Identify which cell holds the provided text, then report its [X, Y] central coordinate. 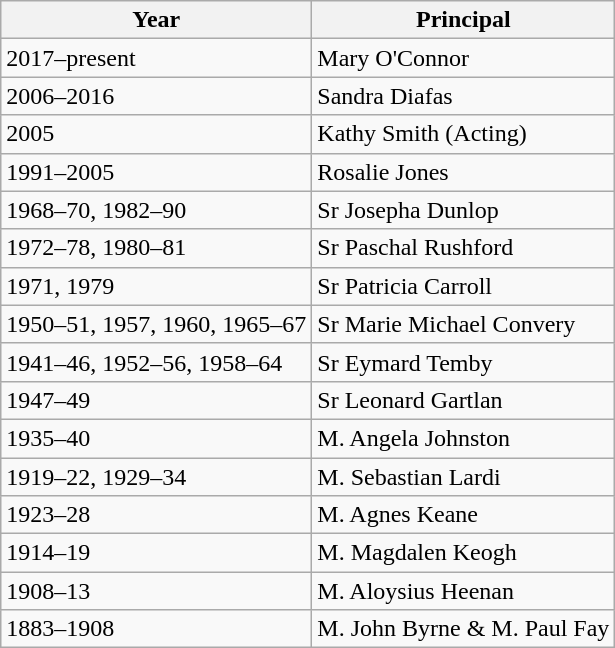
2005 [156, 134]
Sr Marie Michael Convery [464, 324]
M. Sebastian Lardi [464, 477]
Principal [464, 20]
1972–78, 1980–81 [156, 248]
M. Aloysius Heenan [464, 591]
1991–2005 [156, 172]
1908–13 [156, 591]
Sr Paschal Rushford [464, 248]
1941–46, 1952–56, 1958–64 [156, 362]
Rosalie Jones [464, 172]
Sr Leonard Gartlan [464, 400]
2017–present [156, 58]
1968–70, 1982–90 [156, 210]
M. Agnes Keane [464, 515]
1923–28 [156, 515]
Sr Eymard Temby [464, 362]
1947–49 [156, 400]
M. John Byrne & M. Paul Fay [464, 629]
M. Angela Johnston [464, 438]
M. Magdalen Keogh [464, 553]
1950–51, 1957, 1960, 1965–67 [156, 324]
1919–22, 1929–34 [156, 477]
1914–19 [156, 553]
1883–1908 [156, 629]
1935–40 [156, 438]
Mary O'Connor [464, 58]
1971, 1979 [156, 286]
Sr Josepha Dunlop [464, 210]
Sr Patricia Carroll [464, 286]
Sandra Diafas [464, 96]
2006–2016 [156, 96]
Kathy Smith (Acting) [464, 134]
Year [156, 20]
